Return the (X, Y) coordinate for the center point of the cell that contains the specified text.  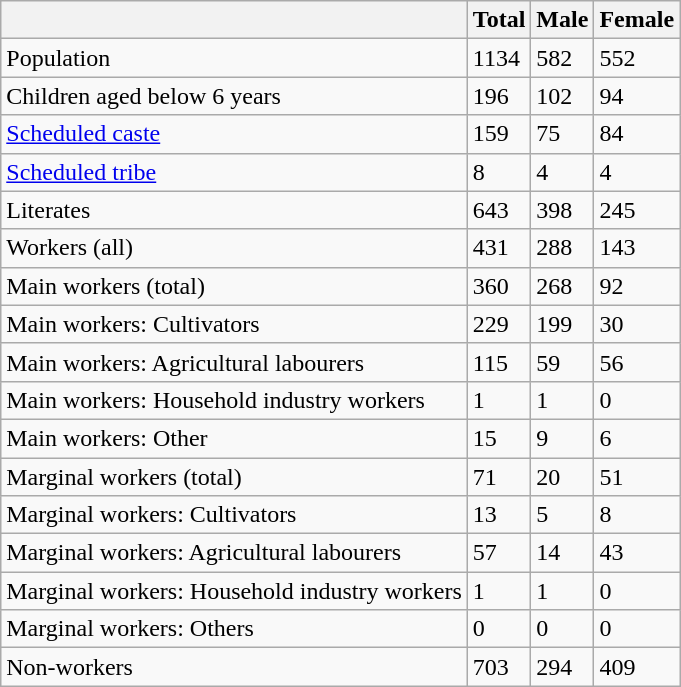
6 (637, 438)
9 (562, 438)
56 (637, 362)
1134 (499, 58)
Literates (234, 210)
71 (499, 477)
Scheduled caste (234, 134)
Marginal workers: Cultivators (234, 515)
Main workers: Household industry workers (234, 400)
398 (562, 210)
92 (637, 286)
5 (562, 515)
268 (562, 286)
Main workers: Agricultural labourers (234, 362)
159 (499, 134)
360 (499, 286)
Workers (all) (234, 248)
Scheduled tribe (234, 172)
75 (562, 134)
Marginal workers: Others (234, 629)
84 (637, 134)
Female (637, 20)
Main workers (total) (234, 286)
20 (562, 477)
102 (562, 96)
643 (499, 210)
94 (637, 96)
Marginal workers: Agricultural labourers (234, 553)
51 (637, 477)
582 (562, 58)
Population (234, 58)
143 (637, 248)
Main workers: Other (234, 438)
288 (562, 248)
Male (562, 20)
Marginal workers (total) (234, 477)
59 (562, 362)
196 (499, 96)
14 (562, 553)
43 (637, 553)
Children aged below 6 years (234, 96)
Non-workers (234, 667)
703 (499, 667)
294 (562, 667)
431 (499, 248)
Total (499, 20)
245 (637, 210)
15 (499, 438)
229 (499, 324)
Marginal workers: Household industry workers (234, 591)
Main workers: Cultivators (234, 324)
115 (499, 362)
13 (499, 515)
57 (499, 553)
199 (562, 324)
409 (637, 667)
30 (637, 324)
552 (637, 58)
